Detect which cell encompasses the target text, then output its (x, y) center coordinate. 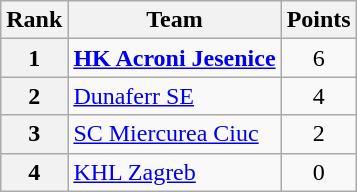
SC Miercurea Ciuc (174, 134)
Dunaferr SE (174, 96)
6 (318, 58)
HK Acroni Jesenice (174, 58)
KHL Zagreb (174, 172)
3 (34, 134)
Points (318, 20)
0 (318, 172)
1 (34, 58)
Team (174, 20)
Rank (34, 20)
